Scan for the cell matching the given text and deliver its (x, y) coordinate at center. 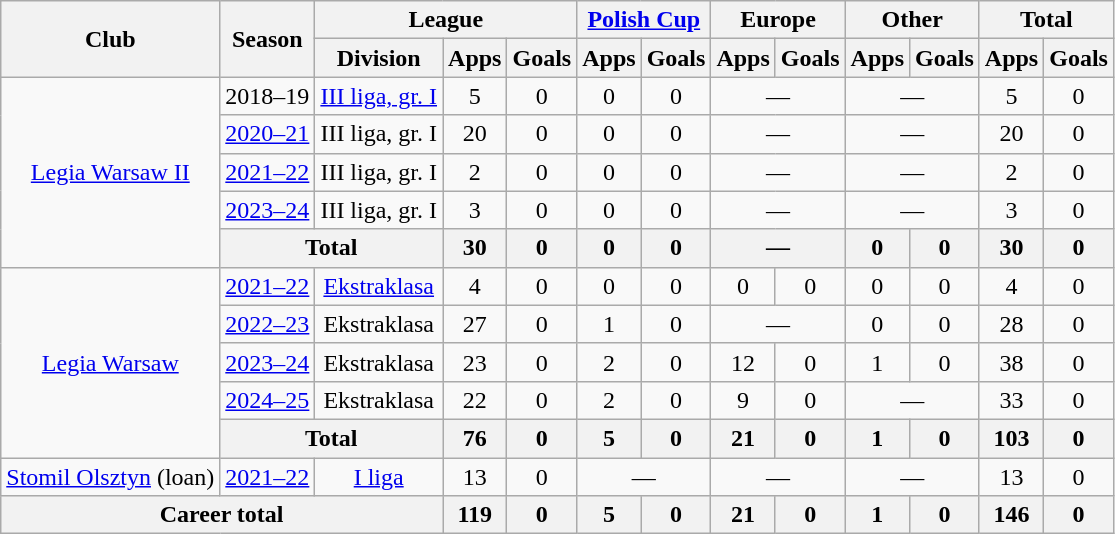
2018–19 (268, 96)
League (446, 20)
Europe (778, 20)
Season (268, 39)
2024–25 (268, 400)
146 (1011, 515)
9 (743, 400)
Club (110, 39)
119 (475, 515)
Polish Cup (644, 20)
22 (475, 400)
28 (1011, 324)
Career total (222, 515)
76 (475, 438)
103 (1011, 438)
27 (475, 324)
Legia Warsaw II (110, 172)
12 (743, 362)
2020–21 (268, 134)
I liga (379, 477)
Division (379, 58)
Legia Warsaw (110, 362)
38 (1011, 362)
2022–23 (268, 324)
Other (912, 20)
23 (475, 362)
Stomil Olsztyn (loan) (110, 477)
33 (1011, 400)
